Locate the cell with the specified text and output its [X, Y] center coordinate. 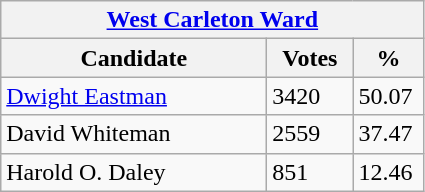
50.07 [388, 96]
Harold O. Daley [134, 172]
3420 [310, 96]
Dwight Eastman [134, 96]
2559 [310, 134]
Candidate [134, 58]
% [388, 58]
851 [310, 172]
37.47 [388, 134]
David Whiteman [134, 134]
12.46 [388, 172]
West Carleton Ward [212, 20]
Votes [310, 58]
